For the text-containing cell, return its midpoint in (x, y) coordinate format. 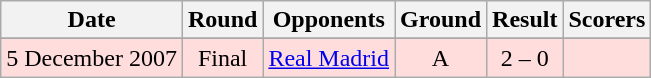
5 December 2007 (92, 58)
Final (222, 58)
A (441, 58)
Real Madrid (329, 58)
2 – 0 (525, 58)
Ground (441, 20)
Round (222, 20)
Date (92, 20)
Result (525, 20)
Opponents (329, 20)
Scorers (607, 20)
